Return the [x, y] coordinate for the center point of the cell that contains the specified text.  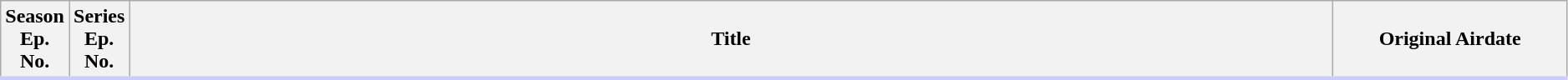
Original Airdate [1450, 40]
SeriesEp. No. [99, 40]
SeasonEp. No. [35, 40]
Title [731, 40]
